Find where the given text appears and provide that cell's center as (X, Y) coordinate. 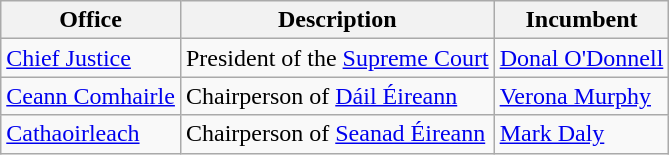
Office (91, 20)
President of the Supreme Court (337, 58)
Incumbent (582, 20)
Cathaoirleach (91, 134)
Description (337, 20)
Chief Justice (91, 58)
Chairperson of Seanad Éireann (337, 134)
Mark Daly (582, 134)
Chairperson of Dáil Éireann (337, 96)
Verona Murphy (582, 96)
Donal O'Donnell (582, 58)
Ceann Comhairle (91, 96)
